Search for the cell housing the specified text and yield its [x, y] center coordinate. 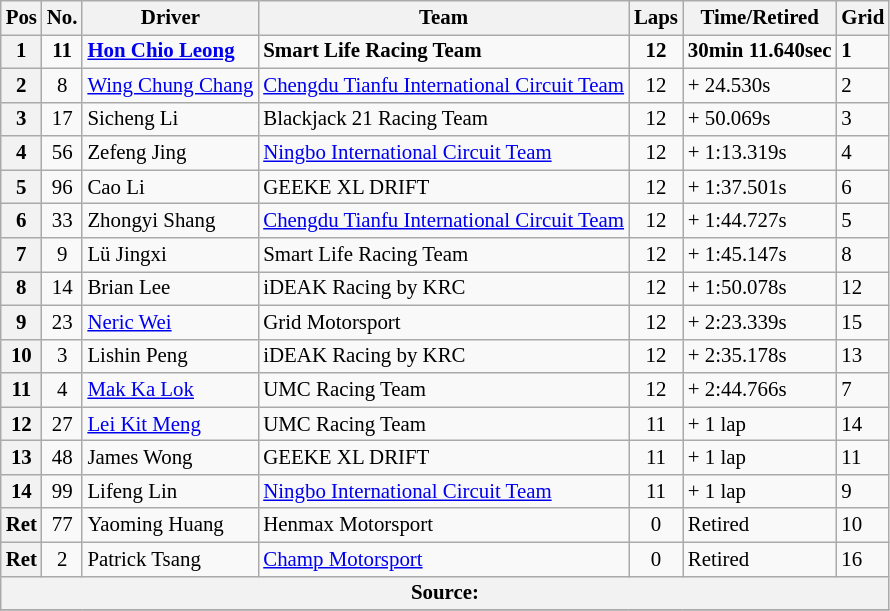
15 [862, 322]
17 [62, 119]
Lei Kit Meng [170, 424]
+ 2:44.766s [760, 390]
16 [862, 559]
Pos [22, 18]
+ 1:50.078s [760, 288]
96 [62, 187]
+ 1:44.727s [760, 221]
Lü Jingxi [170, 255]
Sicheng Li [170, 119]
Cao Li [170, 187]
Wing Chung Chang [170, 85]
27 [62, 424]
Team [444, 18]
77 [62, 525]
Lifeng Lin [170, 491]
Neric Wei [170, 322]
No. [62, 18]
+ 2:35.178s [760, 356]
Mak Ka Lok [170, 390]
Zhongyi Shang [170, 221]
Source: [445, 593]
56 [62, 153]
Brian Lee [170, 288]
Patrick Tsang [170, 559]
Blackjack 21 Racing Team [444, 119]
Time/Retired [760, 18]
Laps [656, 18]
48 [62, 458]
Champ Motorsport [444, 559]
33 [62, 221]
Hon Chio Leong [170, 51]
+ 1:13.319s [760, 153]
Grid Motorsport [444, 322]
23 [62, 322]
+ 1:37.501s [760, 187]
+ 50.069s [760, 119]
James Wong [170, 458]
99 [62, 491]
Grid [862, 18]
Zefeng Jing [170, 153]
+ 2:23.339s [760, 322]
30min 11.640sec [760, 51]
Driver [170, 18]
+ 24.530s [760, 85]
Lishin Peng [170, 356]
Henmax Motorsport [444, 525]
Yaoming Huang [170, 525]
+ 1:45.147s [760, 255]
